From the cell containing the given text, extract its center point as (x, y) coordinate. 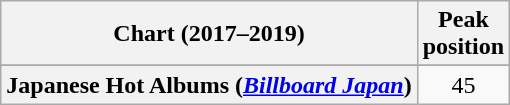
Chart (2017–2019) (209, 34)
Peakposition (463, 34)
Japanese Hot Albums (Billboard Japan) (209, 85)
45 (463, 85)
